Extract the (x, y) coordinate from the center of the cell holding the provided text.  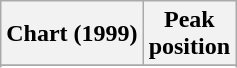
Peakposition (189, 34)
Chart (1999) (72, 34)
